Identify which cell holds the provided text, then report its (X, Y) central coordinate. 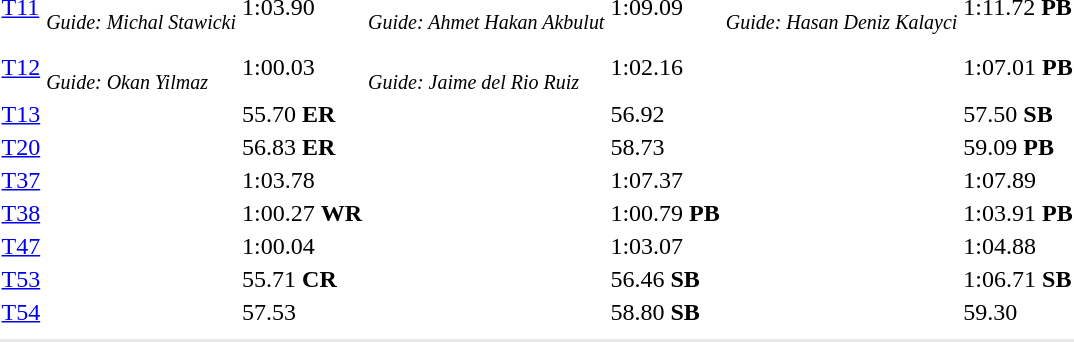
T37 (21, 180)
1:07.37 (665, 180)
1:03.91 PB (1018, 213)
56.83 ER (302, 147)
56.46 SB (665, 279)
57.50 SB (1018, 114)
59.09 PB (1018, 147)
1:03.78 (302, 180)
1:07.89 (1018, 180)
58.73 (665, 147)
1:00.27 WR (302, 213)
T53 (21, 279)
55.71 CR (302, 279)
1:04.88 (1018, 246)
1:02.16 (665, 68)
Guide: Okan Yilmaz (142, 68)
T12 (21, 68)
56.92 (665, 114)
T38 (21, 213)
T20 (21, 147)
1:03.07 (665, 246)
55.70 ER (302, 114)
1:00.79 PB (665, 213)
57.53 (302, 312)
T54 (21, 312)
1:00.03 (302, 68)
58.80 SB (665, 312)
1:00.04 (302, 246)
T13 (21, 114)
59.30 (1018, 312)
T47 (21, 246)
1:06.71 SB (1018, 279)
1:07.01 PB (1018, 68)
Guide: Jaime del Rio Ruiz (486, 68)
